For the text-containing cell, return its midpoint in (X, Y) coordinate format. 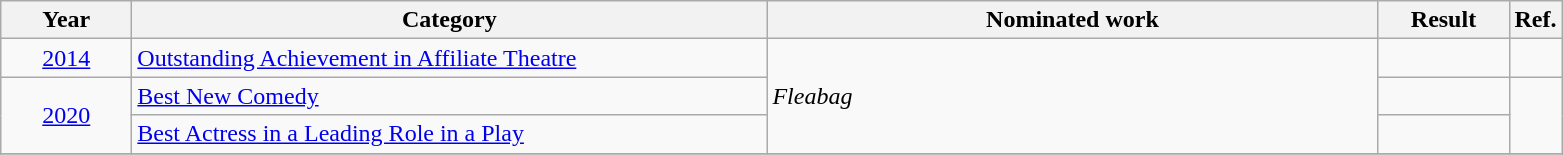
Result (1444, 20)
Fleabag (1072, 96)
2014 (66, 58)
Ref. (1536, 20)
2020 (66, 115)
Nominated work (1072, 20)
Category (450, 20)
Best New Comedy (450, 96)
Outstanding Achievement in Affiliate Theatre (450, 58)
Year (66, 20)
Best Actress in a Leading Role in a Play (450, 134)
